From the cell containing the given text, extract its center point as [X, Y] coordinate. 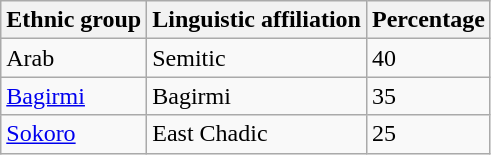
Semitic [257, 58]
East Chadic [257, 134]
Sokoro [74, 134]
35 [428, 96]
25 [428, 134]
Arab [74, 58]
Ethnic group [74, 20]
Linguistic affiliation [257, 20]
Percentage [428, 20]
40 [428, 58]
